Output the (x, y) coordinate of the center of the cell containing the given text.  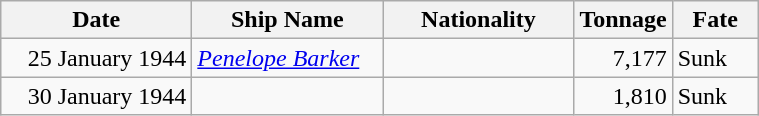
30 January 1944 (96, 96)
Fate (715, 20)
Date (96, 20)
25 January 1944 (96, 58)
7,177 (623, 58)
Penelope Barker (288, 58)
Ship Name (288, 20)
Nationality (478, 20)
Tonnage (623, 20)
1,810 (623, 96)
